Identify which cell holds the provided text, then report its [x, y] central coordinate. 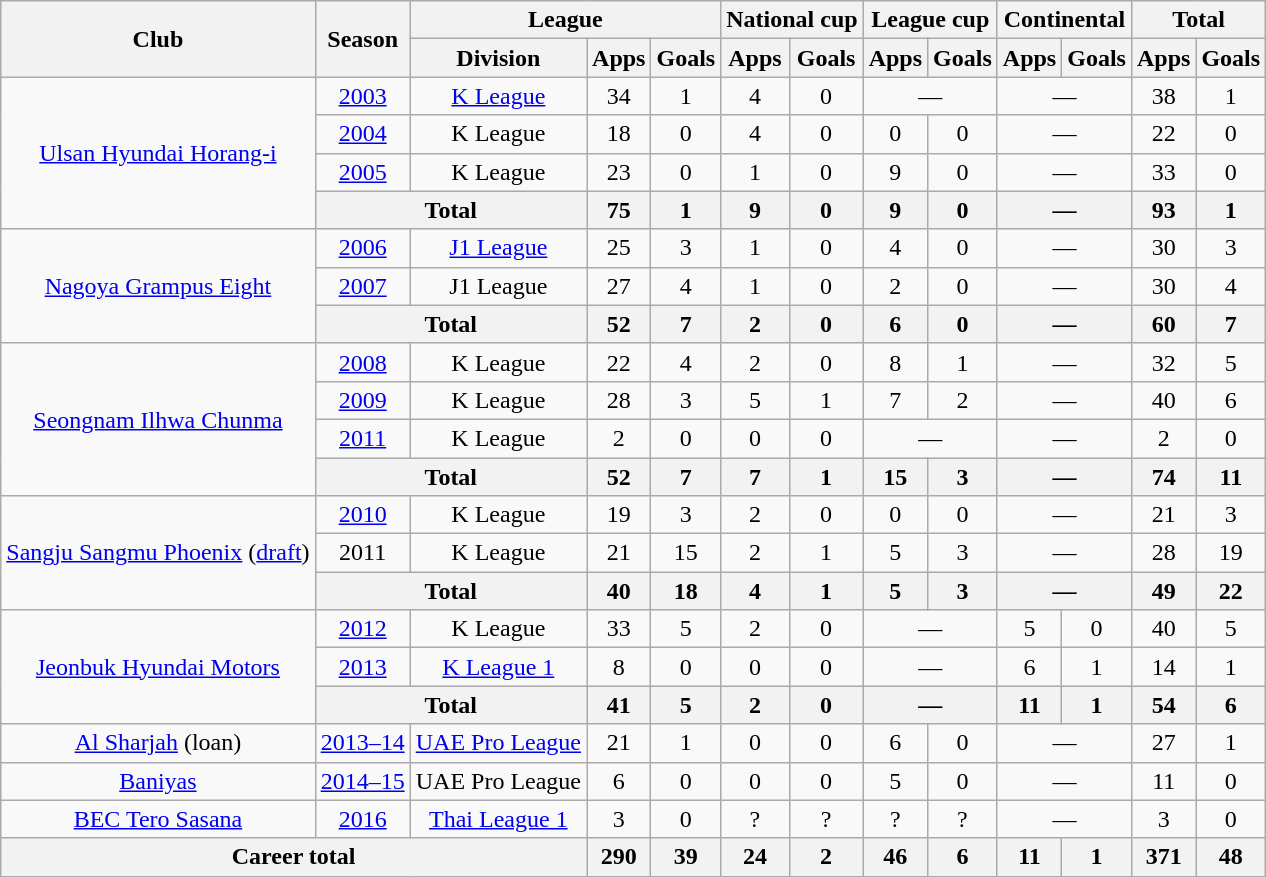
Season [362, 39]
Career total [294, 857]
2006 [362, 248]
Nagoya Grampus Eight [158, 286]
2004 [362, 134]
371 [1163, 857]
2010 [362, 515]
74 [1163, 477]
2013 [362, 667]
2003 [362, 96]
2014–15 [362, 781]
54 [1163, 705]
Thai League 1 [498, 819]
Ulsan Hyundai Horang-i [158, 153]
Al Sharjah (loan) [158, 743]
49 [1163, 591]
League cup [930, 20]
Sangju Sangmu Phoenix (draft) [158, 553]
93 [1163, 210]
23 [619, 172]
2012 [362, 629]
Division [498, 58]
2005 [362, 172]
2007 [362, 286]
2016 [362, 819]
Seongnam Ilhwa Chunma [158, 419]
National cup [792, 20]
39 [686, 857]
75 [619, 210]
41 [619, 705]
BEC Tero Sasana [158, 819]
League [566, 20]
48 [1231, 857]
46 [895, 857]
38 [1163, 96]
Baniyas [158, 781]
32 [1163, 362]
2013–14 [362, 743]
K League 1 [498, 667]
290 [619, 857]
25 [619, 248]
Club [158, 39]
2008 [362, 362]
14 [1163, 667]
60 [1163, 324]
Jeonbuk Hyundai Motors [158, 667]
34 [619, 96]
Continental [1064, 20]
2009 [362, 400]
24 [755, 857]
